Return the (x, y) coordinate for the center point of the cell that contains the specified text.  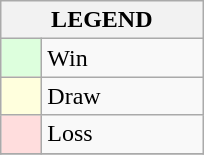
Loss (122, 134)
LEGEND (102, 20)
Win (122, 58)
Draw (122, 96)
